Provide the [X, Y] coordinate of the cell's center where the given text is located.  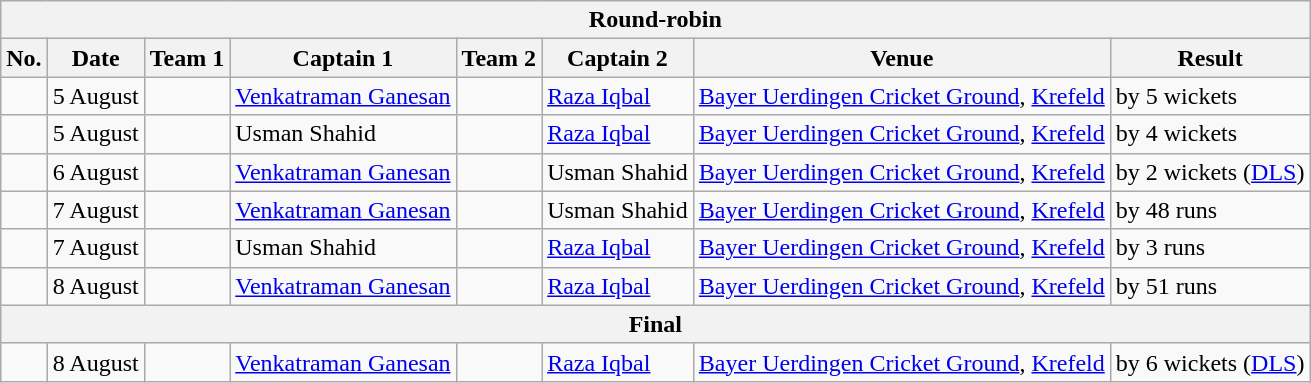
by 2 wickets (DLS) [1210, 172]
by 48 runs [1210, 210]
Team 2 [499, 58]
Result [1210, 58]
Round-robin [656, 20]
Final [656, 324]
Team 1 [187, 58]
by 5 wickets [1210, 96]
6 August [96, 172]
No. [24, 58]
Venue [902, 58]
Captain 2 [618, 58]
by 3 runs [1210, 248]
by 6 wickets (DLS) [1210, 362]
by 4 wickets [1210, 134]
Captain 1 [343, 58]
Date [96, 58]
by 51 runs [1210, 286]
